Find where the given text appears and provide that cell's center as (X, Y) coordinate. 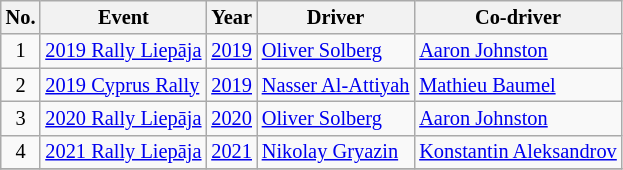
4 (21, 152)
Nasser Al-Attiyah (336, 85)
2019 Cyprus Rally (123, 85)
Driver (336, 17)
Mathieu Baumel (518, 85)
2020 (231, 118)
Konstantin Aleksandrov (518, 152)
Year (231, 17)
No. (21, 17)
3 (21, 118)
Nikolay Gryazin (336, 152)
Event (123, 17)
2021 (231, 152)
2 (21, 85)
Co-driver (518, 17)
1 (21, 51)
2019 Rally Liepāja (123, 51)
2021 Rally Liepāja (123, 152)
2020 Rally Liepāja (123, 118)
